Detect which cell encompasses the target text, then output its (x, y) center coordinate. 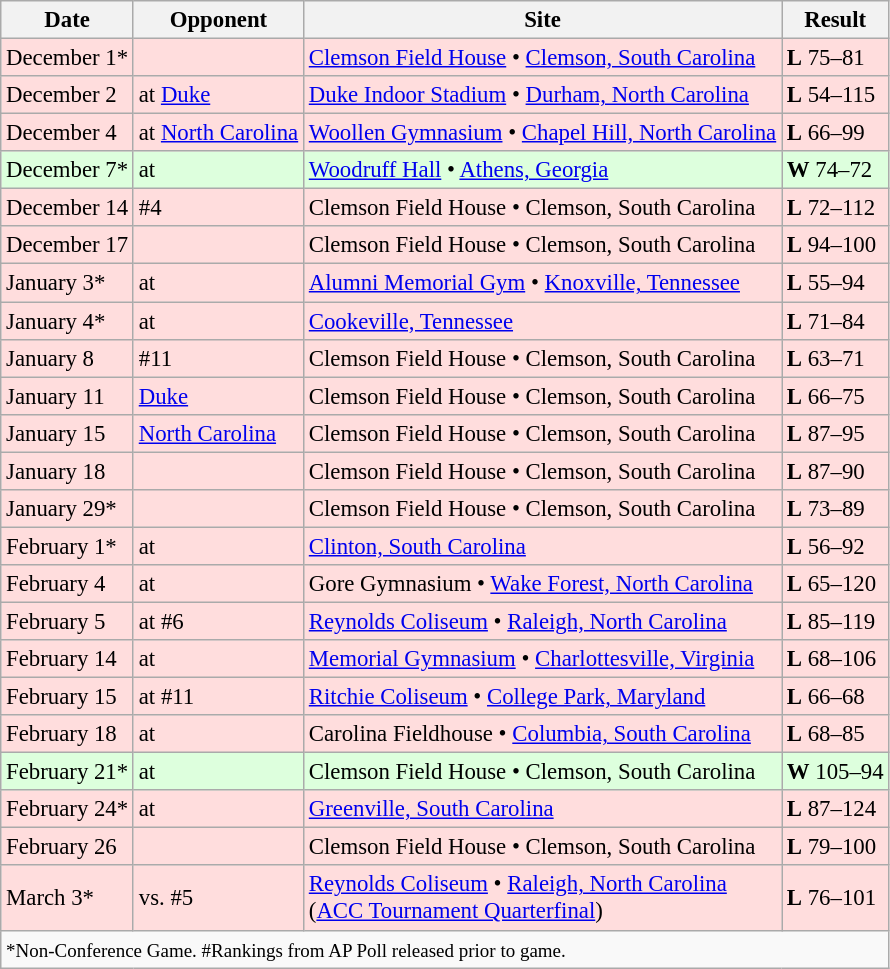
Duke (218, 396)
December 7* (68, 170)
L 66–99 (836, 133)
February 24* (68, 809)
December 17 (68, 245)
W 74–72 (836, 170)
Gore Gymnasium • Wake Forest, North Carolina (542, 584)
L 66–68 (836, 697)
Cookeville, Tennessee (542, 321)
January 11 (68, 396)
at #6 (218, 621)
L 87–90 (836, 471)
North Carolina (218, 433)
December 2 (68, 95)
at North Carolina (218, 133)
L 71–84 (836, 321)
February 4 (68, 584)
Memorial Gymnasium • Charlottesville, Virginia (542, 659)
Alumni Memorial Gym • Knoxville, Tennessee (542, 283)
#11 (218, 358)
December 14 (68, 208)
January 18 (68, 471)
at #11 (218, 697)
Reynolds Coliseum • Raleigh, North Carolina (542, 621)
February 26 (68, 847)
L 72–112 (836, 208)
L 87–95 (836, 433)
L 94–100 (836, 245)
January 4* (68, 321)
Greenville, South Carolina (542, 809)
January 8 (68, 358)
vs. #5 (218, 898)
January 15 (68, 433)
L 79–100 (836, 847)
Woodruff Hall • Athens, Georgia (542, 170)
Ritchie Coliseum • College Park, Maryland (542, 697)
December 1* (68, 58)
*Non-Conference Game. #Rankings from AP Poll released prior to game. (445, 949)
at Duke (218, 95)
L 56–92 (836, 546)
W 105–94 (836, 772)
#4 (218, 208)
February 5 (68, 621)
L 54–115 (836, 95)
Carolina Fieldhouse • Columbia, South Carolina (542, 734)
February 15 (68, 697)
L 73–89 (836, 509)
L 68–85 (836, 734)
L 63–71 (836, 358)
February 1* (68, 546)
January 3* (68, 283)
Date (68, 20)
February 14 (68, 659)
L 65–120 (836, 584)
L 85–119 (836, 621)
L 87–124 (836, 809)
L 76–101 (836, 898)
February 21* (68, 772)
L 66–75 (836, 396)
March 3* (68, 898)
L 55–94 (836, 283)
January 29* (68, 509)
Site (542, 20)
December 4 (68, 133)
Duke Indoor Stadium • Durham, North Carolina (542, 95)
February 18 (68, 734)
L 68–106 (836, 659)
Result (836, 20)
L 75–81 (836, 58)
Reynolds Coliseum • Raleigh, North Carolina(ACC Tournament Quarterfinal) (542, 898)
Clinton, South Carolina (542, 546)
Opponent (218, 20)
Woollen Gymnasium • Chapel Hill, North Carolina (542, 133)
